Detect which cell encompasses the target text, then output its (x, y) center coordinate. 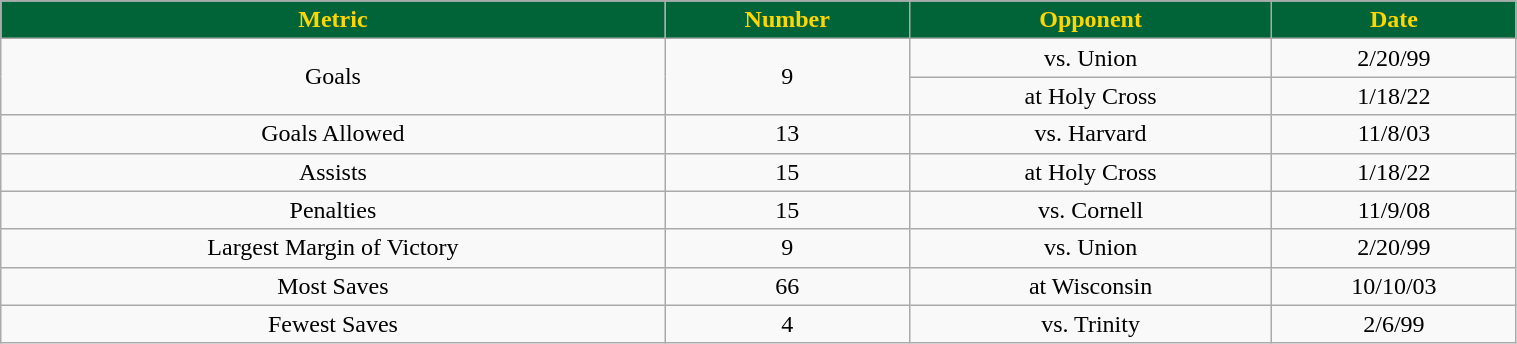
11/8/03 (1394, 134)
Number (787, 20)
11/9/08 (1394, 210)
13 (787, 134)
Penalties (333, 210)
vs. Trinity (1090, 324)
10/10/03 (1394, 286)
Goals (333, 77)
vs. Cornell (1090, 210)
vs. Harvard (1090, 134)
Most Saves (333, 286)
66 (787, 286)
2/6/99 (1394, 324)
at Wisconsin (1090, 286)
Largest Margin of Victory (333, 248)
Date (1394, 20)
Metric (333, 20)
Assists (333, 172)
4 (787, 324)
Goals Allowed (333, 134)
Fewest Saves (333, 324)
Opponent (1090, 20)
